Output the (X, Y) coordinate of the center of the cell containing the given text.  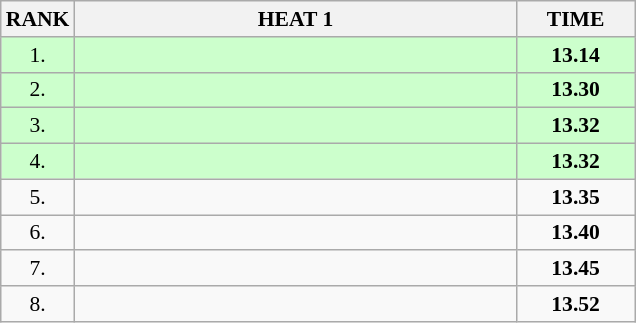
13.14 (576, 55)
13.35 (576, 197)
TIME (576, 19)
HEAT 1 (295, 19)
5. (38, 197)
4. (38, 162)
8. (38, 304)
RANK (38, 19)
13.52 (576, 304)
2. (38, 90)
13.40 (576, 233)
13.45 (576, 269)
1. (38, 55)
6. (38, 233)
3. (38, 126)
7. (38, 269)
13.30 (576, 90)
